Pinpoint the cell where the given text exists, returning its [X, Y] midpoint coordinate. 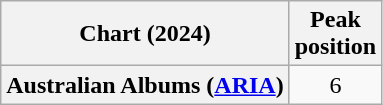
Australian Albums (ARIA) [145, 85]
6 [335, 85]
Chart (2024) [145, 34]
Peakposition [335, 34]
